From the cell containing the given text, extract its center point as [X, Y] coordinate. 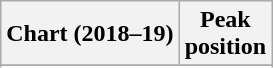
Chart (2018–19) [90, 34]
Peakposition [225, 34]
